Locate the cell with the specified text and output its [X, Y] center coordinate. 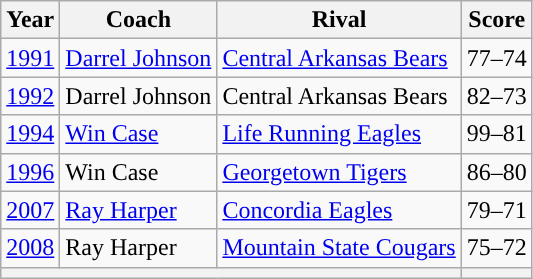
Mountain State Cougars [339, 248]
Life Running Eagles [339, 134]
82–73 [496, 96]
Score [496, 20]
75–72 [496, 248]
86–80 [496, 172]
Concordia Eagles [339, 210]
79–71 [496, 210]
77–74 [496, 58]
99–81 [496, 134]
Rival [339, 20]
2007 [30, 210]
1992 [30, 96]
1991 [30, 58]
Year [30, 20]
Georgetown Tigers [339, 172]
1996 [30, 172]
2008 [30, 248]
Coach [138, 20]
1994 [30, 134]
